Provide the (X, Y) coordinate of the cell's center where the given text is located.  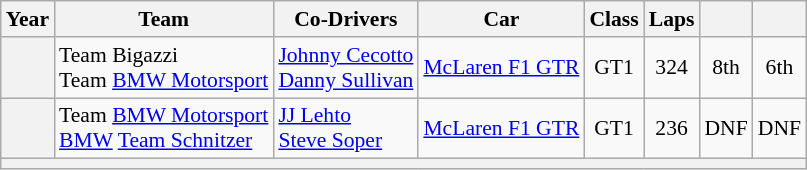
236 (672, 128)
8th (726, 68)
Team Bigazzi Team BMW Motorsport (164, 68)
Class (614, 19)
Team BMW Motorsport BMW Team Schnitzer (164, 128)
Laps (672, 19)
JJ Lehto Steve Soper (346, 128)
324 (672, 68)
Johnny Cecotto Danny Sullivan (346, 68)
Year (28, 19)
6th (780, 68)
Team (164, 19)
Car (501, 19)
Co-Drivers (346, 19)
